Search for the cell housing the specified text and yield its (x, y) center coordinate. 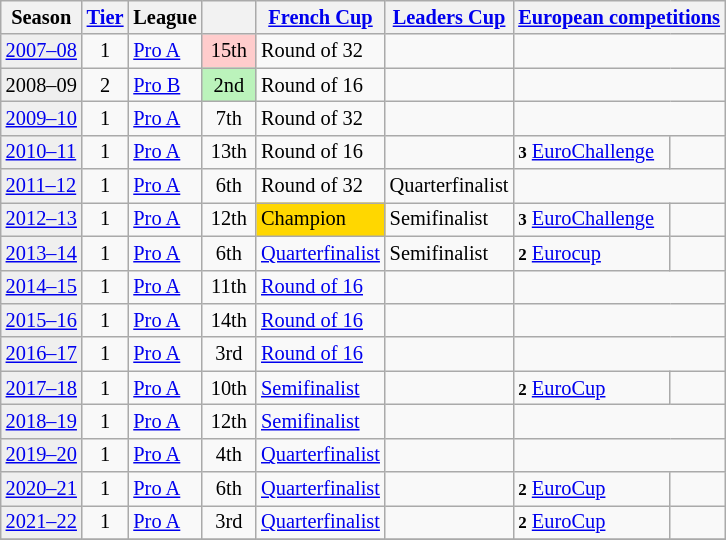
2011–12 (42, 186)
European competitions (619, 17)
League (164, 17)
Pro B (164, 85)
Season (42, 17)
Tier (106, 17)
2017–18 (42, 388)
Leaders Cup (450, 17)
2009–10 (42, 118)
2018–19 (42, 421)
2020–21 (42, 489)
2 (106, 85)
13th (230, 152)
2007–08 (42, 51)
2013–14 (42, 253)
4th (230, 455)
2nd (230, 85)
2016–17 (42, 354)
2012–13 (42, 219)
7th (230, 118)
10th (230, 388)
French Cup (320, 17)
Champion (320, 219)
2014–15 (42, 287)
14th (230, 320)
2015–16 (42, 320)
2019–20 (42, 455)
2008–09 (42, 85)
15th (230, 51)
2021–22 (42, 522)
2010–11 (42, 152)
11th (230, 287)
2 Eurocup (592, 253)
